Pinpoint the cell where the given text exists, returning its [x, y] midpoint coordinate. 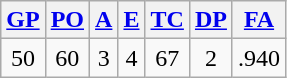
E [132, 20]
TC [167, 20]
2 [210, 58]
60 [67, 58]
67 [167, 58]
4 [132, 58]
FA [258, 20]
DP [210, 20]
A [104, 20]
3 [104, 58]
GP [23, 20]
.940 [258, 58]
PO [67, 20]
50 [23, 58]
